Extract the (X, Y) coordinate from the center of the cell holding the provided text.  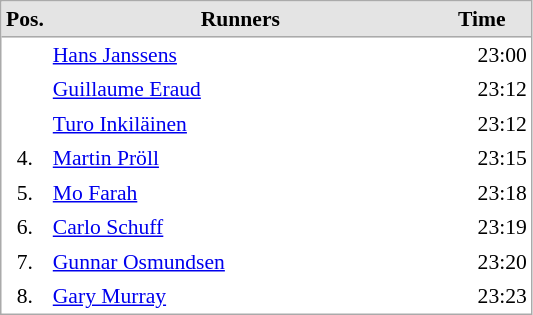
Hans Janssens (240, 55)
23:20 (482, 261)
23:19 (482, 227)
Time (482, 20)
Turo Inkiläinen (240, 123)
Gunnar Osmundsen (240, 261)
Martin Pröll (240, 158)
Mo Farah (240, 193)
7. (26, 261)
8. (26, 296)
4. (26, 158)
Guillaume Eraud (240, 89)
23:00 (482, 55)
Runners (240, 20)
23:18 (482, 193)
Pos. (26, 20)
23:15 (482, 158)
5. (26, 193)
6. (26, 227)
Carlo Schuff (240, 227)
23:23 (482, 296)
Gary Murray (240, 296)
